Pinpoint the cell where the given text exists, returning its [x, y] midpoint coordinate. 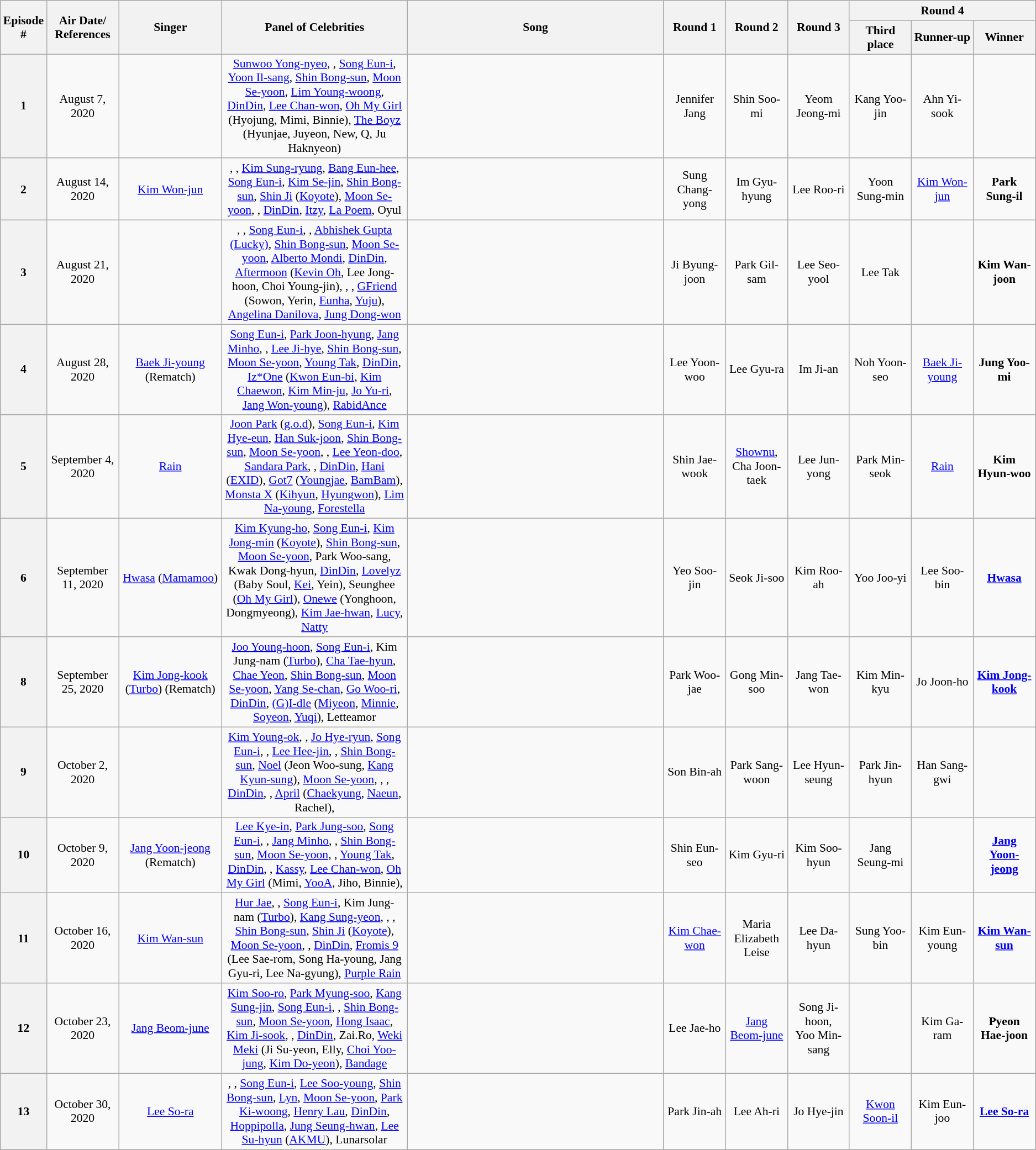
Jang Tae-won [818, 682]
Park Jin-hyun [880, 772]
Winner [1004, 38]
September 4, 2020 [83, 466]
Shin Soo-mi [756, 106]
Maria Elizabeth Leise [756, 938]
Hwasa (Mamamoo) [170, 578]
Lee Yoon-woo [695, 369]
3 [23, 273]
Lee Gyu-ra [756, 369]
Pyeon Hae-joon [1004, 1028]
, , Kim Sung-ryung, Bang Eun-hee, Song Eun-i, Kim Se-jin, Shin Bong-sun, Shin Ji (Koyote), Moon Se-yoon, , DinDin, Itzy, La Poem, Oyul [315, 189]
Runner-up [942, 38]
Park Min-seok [880, 466]
1 [23, 106]
Park Jin-ah [695, 1111]
Sung Chang-yong [695, 189]
Kim Soo-hyun [818, 855]
Sung Yoo-bin [880, 938]
Kim Hyun-woo [1004, 466]
Im Gyu-hyung [756, 189]
Yeo Soo-jin [695, 578]
Kang Yoo-jin [880, 106]
October 23, 2020 [83, 1028]
Yoon Sung-min [880, 189]
Kim Eun-young [942, 938]
Round 4 [942, 10]
8 [23, 682]
October 30, 2020 [83, 1111]
Shownu,Cha Joon-taek [756, 466]
Park Sang-woon [756, 772]
Han Sang-gwi [942, 772]
Kim Jong-kook (Turbo) (Rematch) [170, 682]
Jung Yoo-mi [1004, 369]
August 28, 2020 [83, 369]
August 21, 2020 [83, 273]
Kim Min-kyu [880, 682]
Shin Jae-wook [695, 466]
5 [23, 466]
Baek Ji-young (Rematch) [170, 369]
Im Ji-an [818, 369]
10 [23, 855]
Jo Hye-jin [818, 1111]
Song Ji-hoon,Yoo Min-sang [818, 1028]
Panel of Celebrities [315, 28]
August 14, 2020 [83, 189]
Round 3 [818, 28]
Jang Seung-mi [880, 855]
September 11, 2020 [83, 578]
6 [23, 578]
Episode # [23, 28]
Ahn Yi-sook [942, 106]
Air Date/References [83, 28]
4 [23, 369]
Kwon Soon-il [880, 1111]
Lee Ah-ri [756, 1111]
Lee Tak [880, 273]
Round 2 [756, 28]
Seok Ji-soo [756, 578]
Kim Gyu-ri [756, 855]
Park Gil-sam [756, 273]
Song [535, 28]
Ji Byung-joon [695, 273]
Park Woo-jae [695, 682]
October 2, 2020 [83, 772]
Third place [880, 38]
Noh Yoon-seo [880, 369]
Jang Yoon-jeong (Rematch) [170, 855]
Yoo Joo-yi [880, 578]
Lee Roo-ri [818, 189]
October 16, 2020 [83, 938]
Kim Roo-ah [818, 578]
2 [23, 189]
Lee Da-hyun [818, 938]
Son Bin-ah [695, 772]
Shin Eun-seo [695, 855]
Lee Seo-yool [818, 273]
Kim Jong-kook [1004, 682]
Kim Wan-joon [1004, 273]
Lee Jun-yong [818, 466]
August 7, 2020 [83, 106]
Round 1 [695, 28]
Kim Ga-ram [942, 1028]
Hwasa [1004, 578]
October 9, 2020 [83, 855]
Jennifer Jang [695, 106]
9 [23, 772]
Yeom Jeong-mi [818, 106]
Lee Jae-ho [695, 1028]
Jang Yoon-jeong [1004, 855]
12 [23, 1028]
Lee Hyun-seung [818, 772]
September 25, 2020 [83, 682]
Kim Eun-joo [942, 1111]
Gong Min-soo [756, 682]
11 [23, 938]
Lee Soo-bin [942, 578]
13 [23, 1111]
Singer [170, 28]
Park Sung-il [1004, 189]
Jo Joon-ho [942, 682]
Baek Ji-young [942, 369]
Kim Chae-won [695, 938]
